Search for the cell housing the specified text and yield its [x, y] center coordinate. 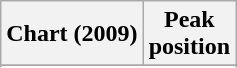
Chart (2009) [72, 34]
Peak position [189, 34]
